Scan for the cell matching the given text and deliver its (X, Y) coordinate at center. 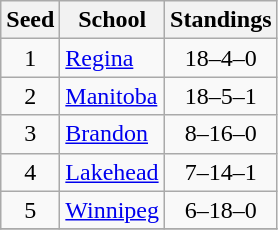
Brandon (112, 134)
7–14–1 (221, 172)
5 (30, 210)
Manitoba (112, 96)
Standings (221, 20)
2 (30, 96)
6–18–0 (221, 210)
3 (30, 134)
Regina (112, 58)
18–4–0 (221, 58)
4 (30, 172)
1 (30, 58)
School (112, 20)
18–5–1 (221, 96)
Lakehead (112, 172)
8–16–0 (221, 134)
Seed (30, 20)
Winnipeg (112, 210)
